Provide the [X, Y] coordinate of the cell's center where the given text is located.  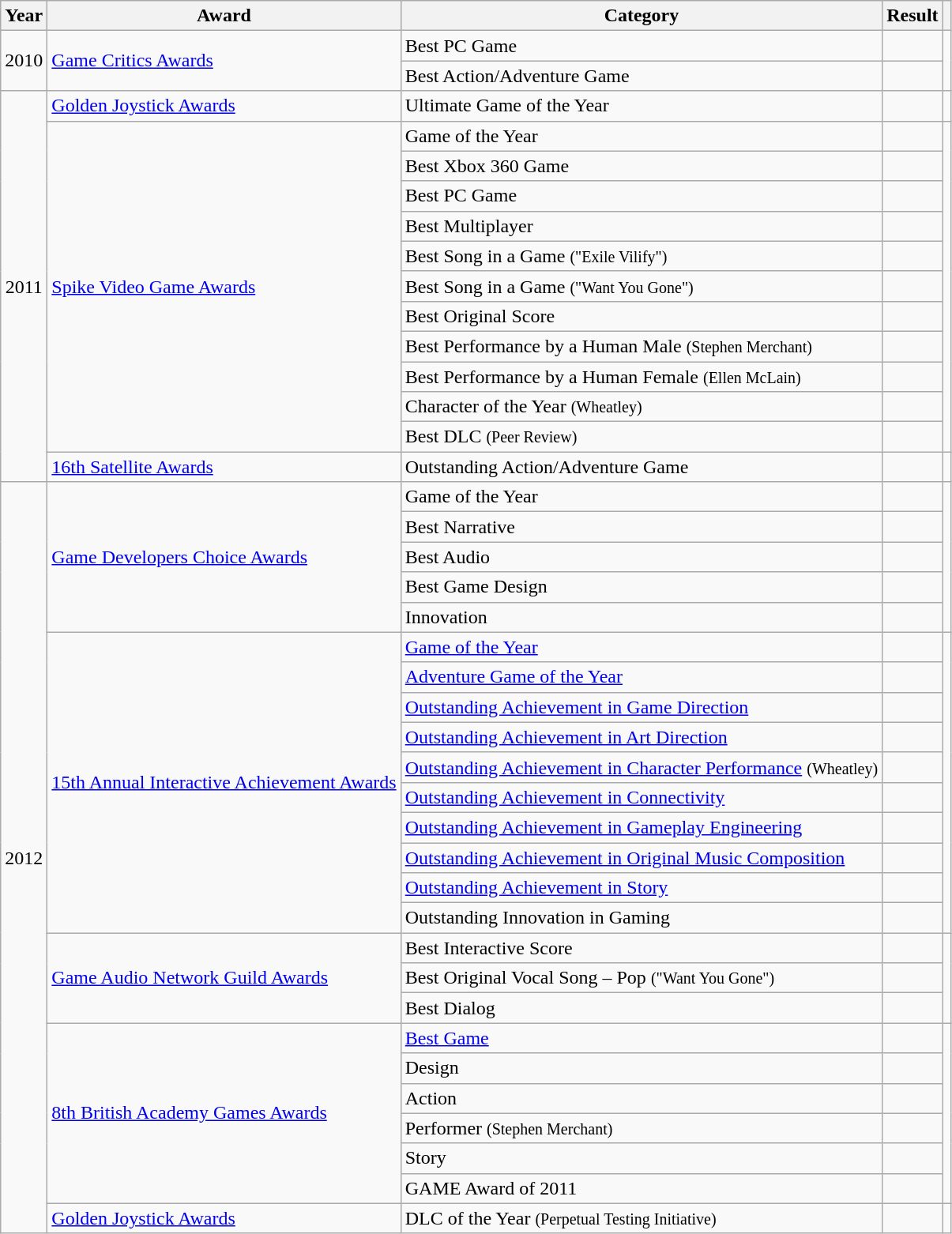
Best Game Design [642, 587]
16th Satellite Awards [224, 467]
Best Xbox 360 Game [642, 166]
Award [224, 16]
2011 [24, 286]
Category [642, 16]
Best DLC (Peer Review) [642, 437]
Best Narrative [642, 527]
2012 [24, 858]
Best Multiplayer [642, 226]
Outstanding Action/Adventure Game [642, 467]
Ultimate Game of the Year [642, 106]
Outstanding Achievement in Connectivity [642, 797]
Result [912, 16]
Design [642, 1068]
Best Action/Adventure Game [642, 76]
Performer (Stephen Merchant) [642, 1128]
Best Performance by a Human Female (Ellen McLain) [642, 377]
Outstanding Achievement in Character Performance (Wheatley) [642, 767]
DLC of the Year (Perpetual Testing Initiative) [642, 1218]
Outstanding Achievement in Game Direction [642, 707]
Story [642, 1158]
Best Game [642, 1038]
Outstanding Achievement in Original Music Composition [642, 857]
Best Song in a Game ("Want You Gone") [642, 286]
Outstanding Innovation in Gaming [642, 918]
Best Performance by a Human Male (Stephen Merchant) [642, 346]
Adventure Game of the Year [642, 677]
Outstanding Achievement in Gameplay Engineering [642, 827]
8th British Academy Games Awards [224, 1113]
Outstanding Achievement in Story [642, 888]
Game Audio Network Guild Awards [224, 978]
GAME Award of 2011 [642, 1188]
Best Interactive Score [642, 948]
Best Audio [642, 557]
15th Annual Interactive Achievement Awards [224, 782]
Best Original Score [642, 316]
Character of the Year (Wheatley) [642, 407]
Game Critics Awards [224, 61]
Innovation [642, 617]
Best Song in a Game ("Exile Vilify") [642, 256]
Outstanding Achievement in Art Direction [642, 737]
Game Developers Choice Awards [224, 557]
Best Dialog [642, 1008]
Spike Video Game Awards [224, 286]
2010 [24, 61]
Action [642, 1098]
Year [24, 16]
Best Original Vocal Song – Pop ("Want You Gone") [642, 978]
